Determine the [X, Y] coordinate at the center of the cell enclosing the given text.  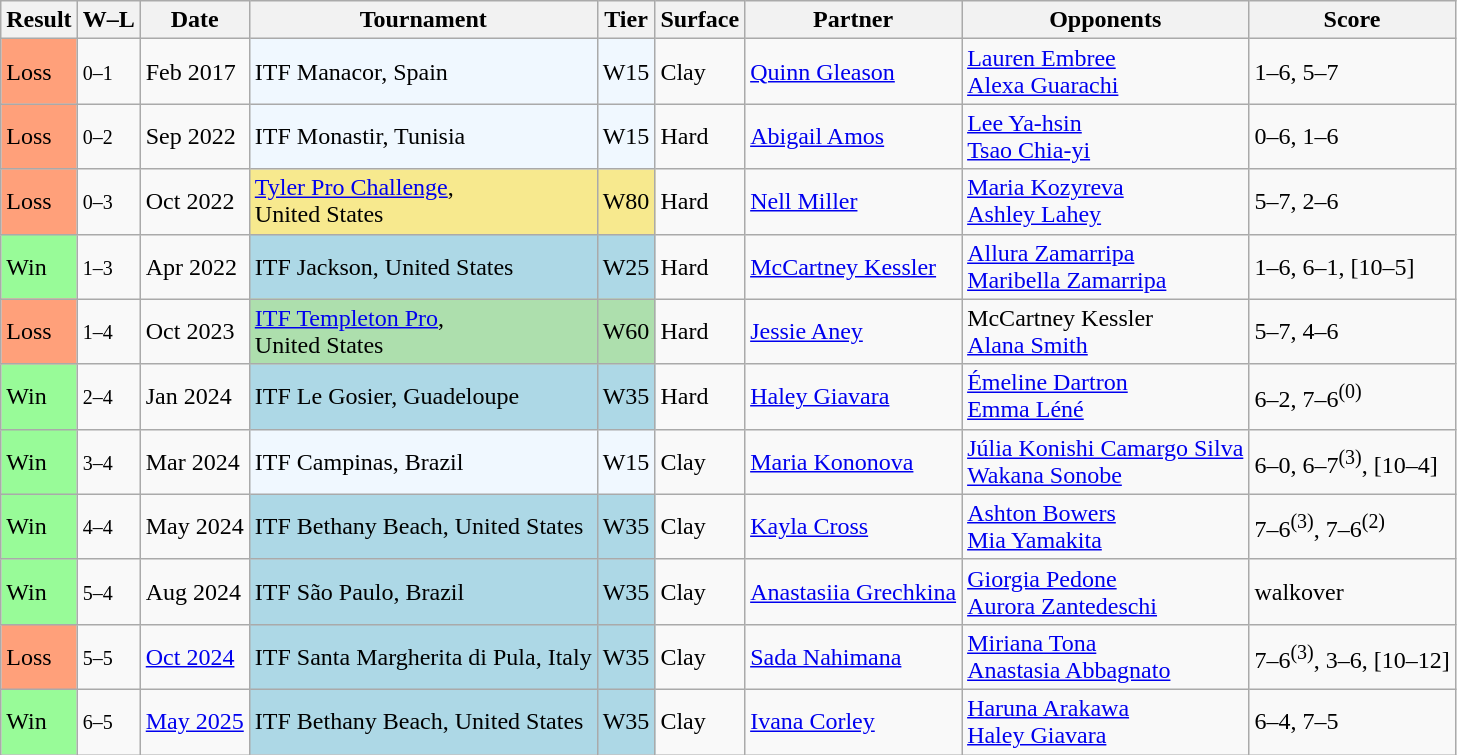
5–7, 2–6 [1352, 202]
walkover [1352, 592]
Tyler Pro Challenge, United States [423, 202]
Jessie Aney [854, 332]
Émeline Dartron Emma Léné [1106, 396]
ITF Monastir, Tunisia [423, 136]
Allura Zamarripa Maribella Zamarripa [1106, 266]
Oct 2024 [194, 656]
Quinn Gleason [854, 72]
7–6(3), 3–6, [10–12] [1352, 656]
ITF Templeton Pro, United States [423, 332]
Anastasiia Grechkina [854, 592]
ITF Manacor, Spain [423, 72]
0–2 [108, 136]
Sep 2022 [194, 136]
0–1 [108, 72]
Score [1352, 20]
Aug 2024 [194, 592]
6–0, 6–7(3), [10–4] [1352, 462]
Date [194, 20]
Partner [854, 20]
6–2, 7–6(0) [1352, 396]
Jan 2024 [194, 396]
ITF Santa Margherita di Pula, Italy [423, 656]
5–7, 4–6 [1352, 332]
Maria Kozyreva Ashley Lahey [1106, 202]
Mar 2024 [194, 462]
Opponents [1106, 20]
Result [39, 20]
ITF Le Gosier, Guadeloupe [423, 396]
Giorgia Pedone Aurora Zantedeschi [1106, 592]
Tier [626, 20]
Haruna Arakawa Haley Giavara [1106, 722]
5–4 [108, 592]
Kayla Cross [854, 526]
Nell Miller [854, 202]
Oct 2023 [194, 332]
Haley Giavara [854, 396]
W–L [108, 20]
Feb 2017 [194, 72]
0–3 [108, 202]
7–6(3), 7–6(2) [1352, 526]
1–4 [108, 332]
1–6, 6–1, [10–5] [1352, 266]
Abigail Amos [854, 136]
Ashton Bowers Mia Yamakita [1106, 526]
Lauren Embree Alexa Guarachi [1106, 72]
Miriana Tona Anastasia Abbagnato [1106, 656]
May 2024 [194, 526]
3–4 [108, 462]
ITF Campinas, Brazil [423, 462]
Apr 2022 [194, 266]
5–5 [108, 656]
May 2025 [194, 722]
6–5 [108, 722]
ITF São Paulo, Brazil [423, 592]
Surface [700, 20]
2–4 [108, 396]
McCartney Kessler Alana Smith [1106, 332]
0–6, 1–6 [1352, 136]
McCartney Kessler [854, 266]
Ivana Corley [854, 722]
Júlia Konishi Camargo Silva Wakana Sonobe [1106, 462]
Tournament [423, 20]
1–3 [108, 266]
W60 [626, 332]
4–4 [108, 526]
W25 [626, 266]
Maria Kononova [854, 462]
Sada Nahimana [854, 656]
Oct 2022 [194, 202]
6–4, 7–5 [1352, 722]
ITF Jackson, United States [423, 266]
1–6, 5–7 [1352, 72]
W80 [626, 202]
Lee Ya-hsin Tsao Chia-yi [1106, 136]
